Capture the cell that displays the provided text and extract its (x, y) central coordinate. 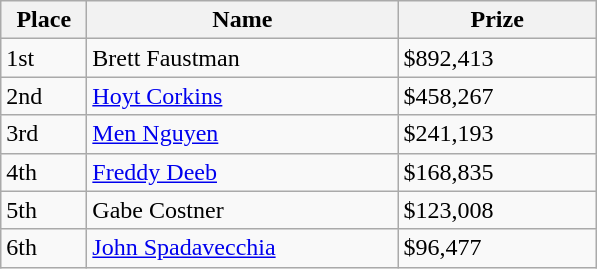
John Spadavecchia (242, 248)
$168,835 (498, 172)
$96,477 (498, 248)
4th (44, 172)
Brett Faustman (242, 58)
Hoyt Corkins (242, 96)
Men Nguyen (242, 134)
6th (44, 248)
$123,008 (498, 210)
2nd (44, 96)
Place (44, 20)
Gabe Costner (242, 210)
Freddy Deeb (242, 172)
5th (44, 210)
1st (44, 58)
$241,193 (498, 134)
Name (242, 20)
Prize (498, 20)
3rd (44, 134)
$458,267 (498, 96)
$892,413 (498, 58)
